Search for the cell housing the specified text and yield its (X, Y) center coordinate. 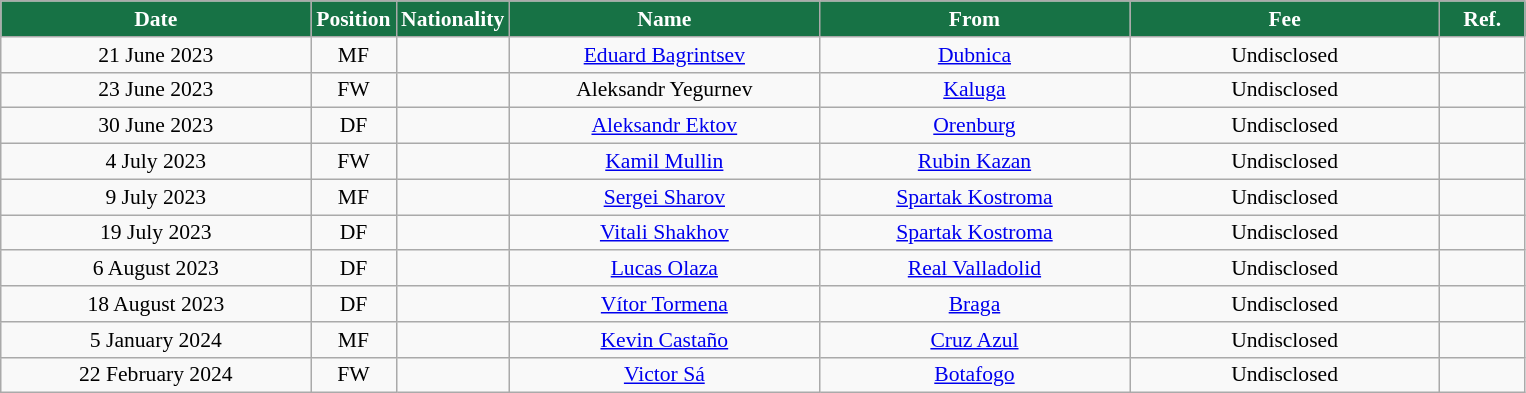
Nationality (452, 19)
Aleksandr Yegurnev (664, 90)
Kaluga (974, 90)
Sergei Sharov (664, 197)
9 July 2023 (156, 197)
Date (156, 19)
6 August 2023 (156, 269)
Aleksandr Ektov (664, 126)
Orenburg (974, 126)
23 June 2023 (156, 90)
Dubnica (974, 55)
30 June 2023 (156, 126)
Eduard Bagrintsev (664, 55)
Vitali Shakhov (664, 233)
18 August 2023 (156, 304)
4 July 2023 (156, 162)
Braga (974, 304)
21 June 2023 (156, 55)
Vítor Tormena (664, 304)
Rubin Kazan (974, 162)
Victor Sá (664, 375)
19 July 2023 (156, 233)
Name (664, 19)
5 January 2024 (156, 340)
Position (354, 19)
Kamil Mullin (664, 162)
Lucas Olaza (664, 269)
22 February 2024 (156, 375)
Fee (1285, 19)
Kevin Castaño (664, 340)
From (974, 19)
Botafogo (974, 375)
Cruz Azul (974, 340)
Ref. (1482, 19)
Real Valladolid (974, 269)
